Provide the [X, Y] coordinate of the cell's center where the given text is located.  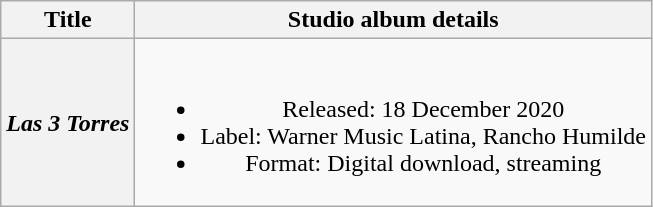
Released: 18 December 2020Label: Warner Music Latina, Rancho HumildeFormat: Digital download, streaming [394, 122]
Las 3 Torres [68, 122]
Studio album details [394, 20]
Title [68, 20]
